Scan for the cell matching the given text and deliver its (x, y) coordinate at center. 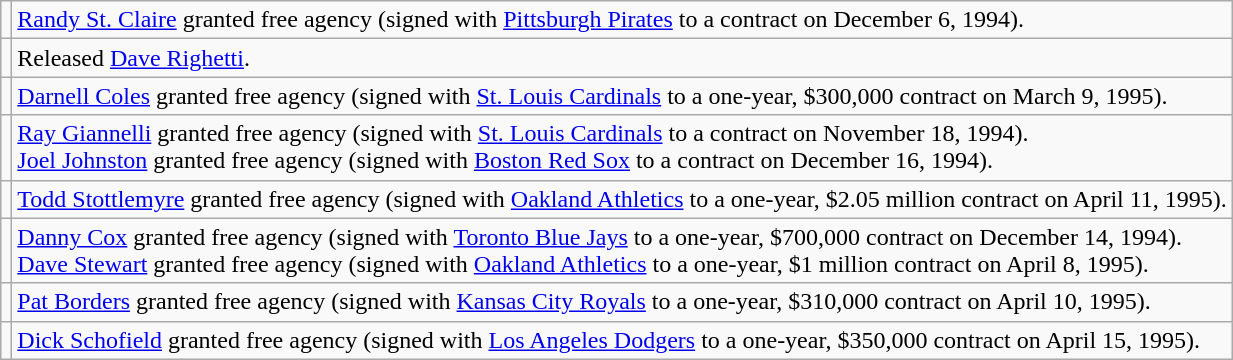
Dick Schofield granted free agency (signed with Los Angeles Dodgers to a one-year, $350,000 contract on April 15, 1995). (622, 340)
Darnell Coles granted free agency (signed with St. Louis Cardinals to a one-year, $300,000 contract on March 9, 1995). (622, 96)
Released Dave Righetti. (622, 58)
Randy St. Claire granted free agency (signed with Pittsburgh Pirates to a contract on December 6, 1994). (622, 20)
Todd Stottlemyre granted free agency (signed with Oakland Athletics to a one-year, $2.05 million contract on April 11, 1995). (622, 199)
Pat Borders granted free agency (signed with Kansas City Royals to a one-year, $310,000 contract on April 10, 1995). (622, 302)
